Scan for the cell matching the given text and deliver its (x, y) coordinate at center. 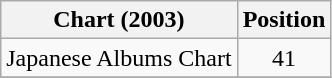
Position (284, 20)
Japanese Albums Chart (119, 58)
Chart (2003) (119, 20)
41 (284, 58)
